Find where the given text appears and provide that cell's center as (x, y) coordinate. 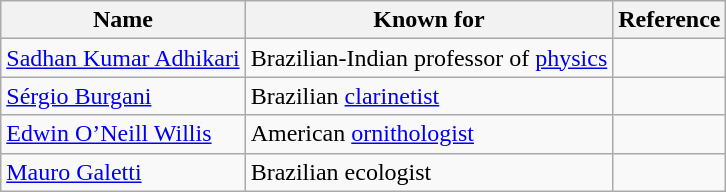
Edwin O’Neill Willis (123, 134)
Sérgio Burgani (123, 96)
Name (123, 20)
Brazilian clarinetist (429, 96)
Brazilian ecologist (429, 172)
Brazilian-Indian professor of physics (429, 58)
American ornithologist (429, 134)
Sadhan Kumar Adhikari (123, 58)
Reference (670, 20)
Known for (429, 20)
Mauro Galetti (123, 172)
